Locate the cell with the specified text and output its [x, y] center coordinate. 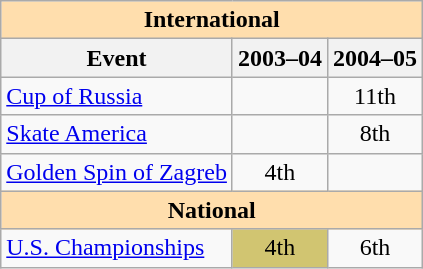
2004–05 [374, 58]
International [212, 20]
11th [374, 96]
2003–04 [280, 58]
8th [374, 134]
6th [374, 248]
National [212, 210]
Golden Spin of Zagreb [117, 172]
Event [117, 58]
U.S. Championships [117, 248]
Skate America [117, 134]
Cup of Russia [117, 96]
